Determine the [X, Y] coordinate at the center of the cell enclosing the given text.  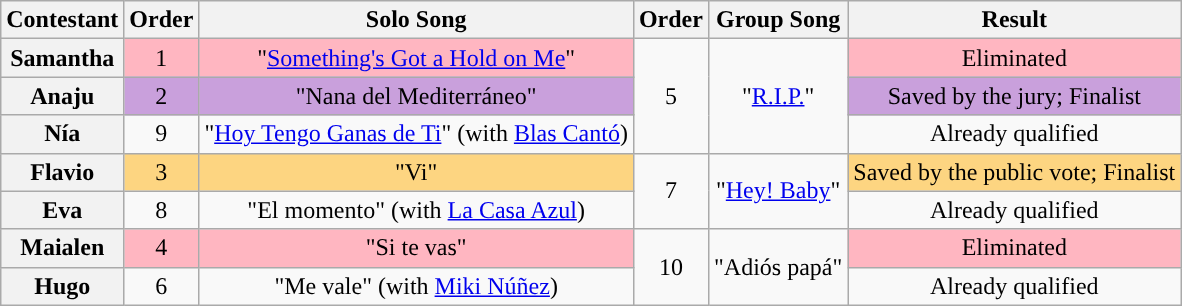
"Vi" [416, 172]
8 [162, 210]
"Hey! Baby" [778, 191]
Eva [62, 210]
"Hoy Tengo Ganas de Ti" (with Blas Cantó) [416, 134]
10 [670, 267]
Contestant [62, 20]
3 [162, 172]
1 [162, 58]
Solo Song [416, 20]
7 [670, 191]
Hugo [62, 286]
Samantha [62, 58]
Group Song [778, 20]
5 [670, 96]
Anaju [62, 96]
"Si te vas" [416, 248]
Result [1014, 20]
"R.I.P." [778, 96]
"Adiós papá" [778, 267]
9 [162, 134]
"Nana del Mediterráneo" [416, 96]
"Something's Got a Hold on Me" [416, 58]
2 [162, 96]
Saved by the jury; Finalist [1014, 96]
6 [162, 286]
"Me vale" (with Miki Núñez) [416, 286]
Flavio [62, 172]
Nía [62, 134]
4 [162, 248]
"El momento" (with La Casa Azul) [416, 210]
Maialen [62, 248]
Saved by the public vote; Finalist [1014, 172]
